Detect which cell encompasses the target text, then output its (x, y) center coordinate. 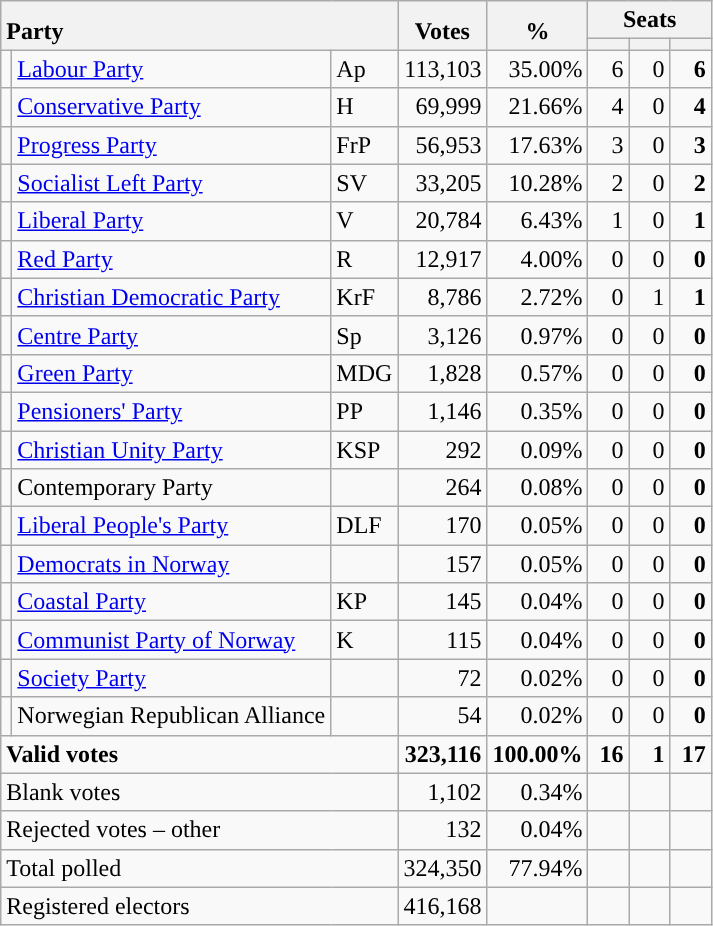
264 (442, 488)
Norwegian Republican Alliance (172, 716)
K (364, 640)
77.94% (538, 868)
% (538, 26)
Centre Party (172, 335)
Labour Party (172, 69)
Communist Party of Norway (172, 640)
1,828 (442, 373)
1,102 (442, 792)
KrF (364, 297)
Valid votes (200, 754)
17 (690, 754)
0.08% (538, 488)
54 (442, 716)
Christian Democratic Party (172, 297)
21.66% (538, 107)
8,786 (442, 297)
324,350 (442, 868)
Registered electors (200, 906)
292 (442, 449)
323,116 (442, 754)
35.00% (538, 69)
113,103 (442, 69)
Total polled (200, 868)
Green Party (172, 373)
Christian Unity Party (172, 449)
FrP (364, 145)
10.28% (538, 183)
0.97% (538, 335)
72 (442, 678)
SV (364, 183)
69,999 (442, 107)
100.00% (538, 754)
17.63% (538, 145)
DLF (364, 526)
1,146 (442, 411)
145 (442, 602)
H (364, 107)
Contemporary Party (172, 488)
Society Party (172, 678)
PP (364, 411)
KP (364, 602)
KSP (364, 449)
170 (442, 526)
Conservative Party (172, 107)
Sp (364, 335)
56,953 (442, 145)
Party (200, 26)
Ap (364, 69)
3,126 (442, 335)
Red Party (172, 259)
Votes (442, 26)
416,168 (442, 906)
0.57% (538, 373)
0.09% (538, 449)
33,205 (442, 183)
Pensioners' Party (172, 411)
Progress Party (172, 145)
0.35% (538, 411)
MDG (364, 373)
R (364, 259)
2.72% (538, 297)
Liberal Party (172, 221)
132 (442, 830)
Coastal Party (172, 602)
4.00% (538, 259)
Seats (650, 20)
Socialist Left Party (172, 183)
Liberal People's Party (172, 526)
20,784 (442, 221)
Blank votes (200, 792)
6.43% (538, 221)
Rejected votes – other (200, 830)
0.34% (538, 792)
V (364, 221)
157 (442, 564)
12,917 (442, 259)
115 (442, 640)
Democrats in Norway (172, 564)
16 (608, 754)
